Pinpoint the cell where the given text exists, returning its [x, y] midpoint coordinate. 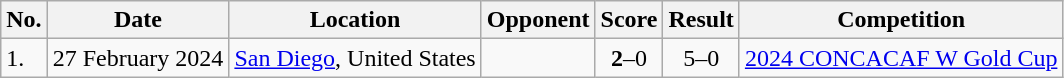
1. [24, 58]
5–0 [701, 58]
2–0 [629, 58]
27 February 2024 [138, 58]
Score [629, 20]
Competition [901, 20]
Opponent [538, 20]
No. [24, 20]
San Diego, United States [355, 58]
Location [355, 20]
2024 CONCACAF W Gold Cup [901, 58]
Result [701, 20]
Date [138, 20]
